For the text-containing cell, return its midpoint in [X, Y] coordinate format. 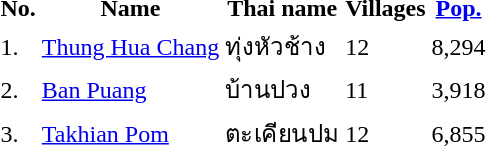
ทุ่งหัวช้าง [282, 46]
บ้านปวง [282, 90]
12 [386, 46]
11 [386, 90]
Thung Hua Chang [130, 46]
Ban Puang [130, 90]
